Find where the given text appears and provide that cell's center as [X, Y] coordinate. 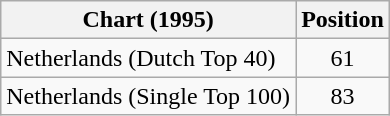
Netherlands (Single Top 100) [148, 96]
Chart (1995) [148, 20]
Netherlands (Dutch Top 40) [148, 58]
Position [343, 20]
61 [343, 58]
83 [343, 96]
